Capture the cell that displays the provided text and extract its (X, Y) central coordinate. 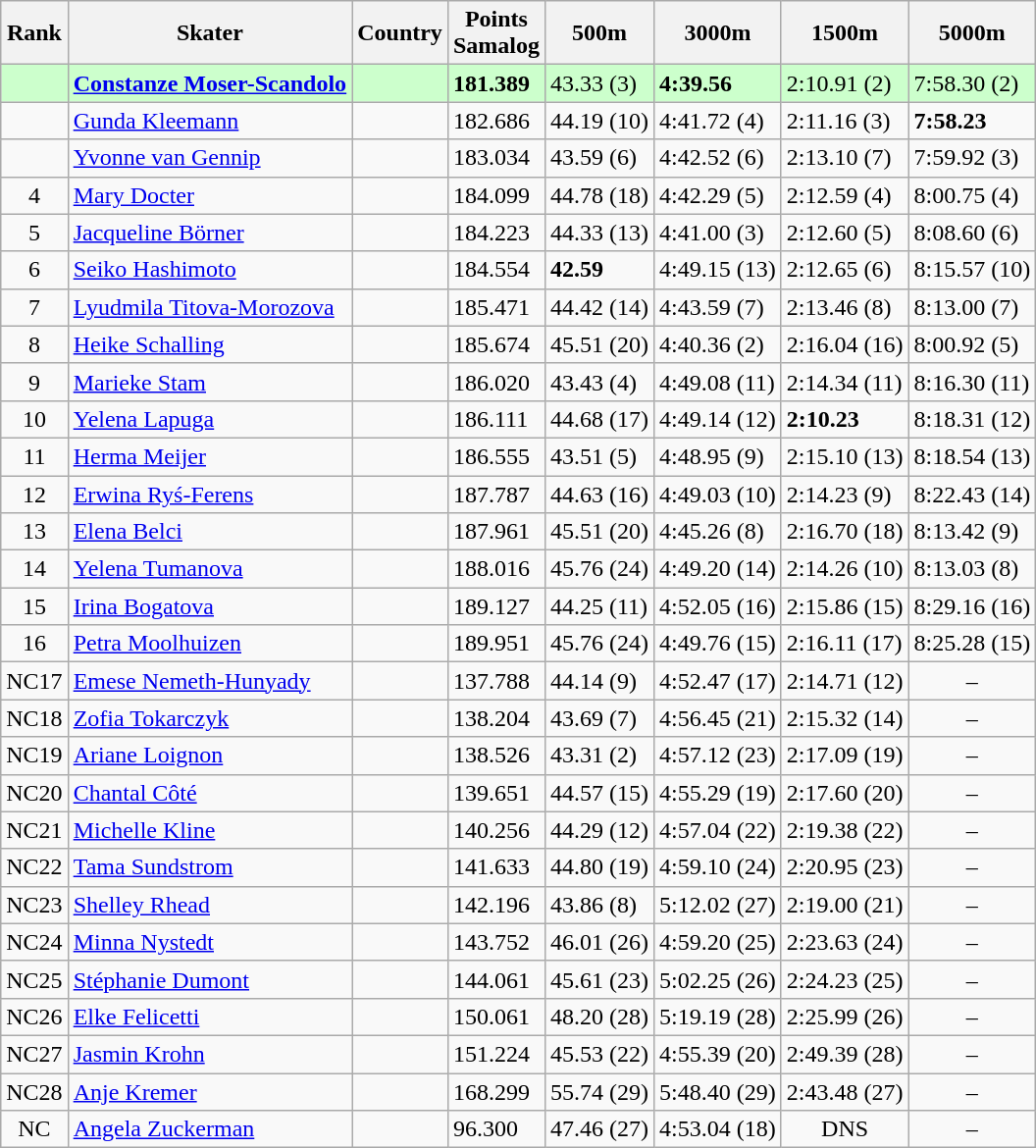
184.223 (496, 233)
4:57.04 (22) (718, 830)
138.204 (496, 718)
5 (34, 233)
2:10.91 (2) (845, 83)
185.674 (496, 344)
4:49.15 (13) (718, 270)
2:23.63 (24) (845, 942)
Yvonne van Gennip (210, 158)
Erwina Ryś-Ferens (210, 494)
3000m (718, 33)
168.299 (496, 1092)
15 (34, 606)
Jasmin Krohn (210, 1054)
Emese Nemeth-Hunyady (210, 681)
144.061 (496, 979)
NC19 (34, 756)
139.651 (496, 793)
11 (34, 456)
10 (34, 419)
43.43 (4) (598, 382)
NC23 (34, 905)
2:12.59 (4) (845, 195)
44.68 (17) (598, 419)
Country (400, 33)
Skater (210, 33)
Chantal Côté (210, 793)
2:16.04 (16) (845, 344)
46.01 (26) (598, 942)
Marieke Stam (210, 382)
140.256 (496, 830)
NC21 (34, 830)
4:49.76 (15) (718, 644)
55.74 (29) (598, 1092)
2:15.86 (15) (845, 606)
Stéphanie Dumont (210, 979)
4:45.26 (8) (718, 532)
1500m (845, 33)
4:43.59 (7) (718, 307)
13 (34, 532)
8:00.92 (5) (972, 344)
4:48.95 (9) (718, 456)
8:25.28 (15) (972, 644)
138.526 (496, 756)
8:16.30 (11) (972, 382)
181.389 (496, 83)
4:59.10 (24) (718, 867)
2:12.65 (6) (845, 270)
5:12.02 (27) (718, 905)
8 (34, 344)
42.59 (598, 270)
96.300 (496, 1129)
8:13.03 (8) (972, 569)
5:19.19 (28) (718, 1017)
8:08.60 (6) (972, 233)
150.061 (496, 1017)
NC18 (34, 718)
184.554 (496, 270)
Tama Sundstrom (210, 867)
Michelle Kline (210, 830)
45.61 (23) (598, 979)
4:57.12 (23) (718, 756)
43.59 (6) (598, 158)
4:52.05 (16) (718, 606)
137.788 (496, 681)
NC (34, 1129)
Heike Schalling (210, 344)
NC24 (34, 942)
2:43.48 (27) (845, 1092)
2:11.16 (3) (845, 121)
Minna Nystedt (210, 942)
2:24.23 (25) (845, 979)
4:49.08 (11) (718, 382)
4:55.29 (19) (718, 793)
44.33 (13) (598, 233)
187.787 (496, 494)
45.53 (22) (598, 1054)
8:00.75 (4) (972, 195)
Ariane Loignon (210, 756)
16 (34, 644)
44.80 (19) (598, 867)
183.034 (496, 158)
7:58.23 (972, 121)
43.69 (7) (598, 718)
2:17.60 (20) (845, 793)
2:13.10 (7) (845, 158)
8:13.00 (7) (972, 307)
Jacqueline Börner (210, 233)
2:20.95 (23) (845, 867)
43.86 (8) (598, 905)
6 (34, 270)
Mary Docter (210, 195)
Elena Belci (210, 532)
Constanze Moser-Scandolo (210, 83)
7:59.92 (3) (972, 158)
2:14.34 (11) (845, 382)
9 (34, 382)
2:12.60 (5) (845, 233)
4:49.20 (14) (718, 569)
Angela Zuckerman (210, 1129)
NC20 (34, 793)
8:18.31 (12) (972, 419)
8:13.42 (9) (972, 532)
186.111 (496, 419)
151.224 (496, 1054)
8:22.43 (14) (972, 494)
189.951 (496, 644)
NC27 (34, 1054)
43.33 (3) (598, 83)
189.127 (496, 606)
44.19 (10) (598, 121)
2:14.71 (12) (845, 681)
8:29.16 (16) (972, 606)
4:42.29 (5) (718, 195)
2:14.23 (9) (845, 494)
44.14 (9) (598, 681)
2:19.00 (21) (845, 905)
4:56.45 (21) (718, 718)
43.31 (2) (598, 756)
NC25 (34, 979)
Seiko Hashimoto (210, 270)
2:14.26 (10) (845, 569)
5:48.40 (29) (718, 1092)
NC22 (34, 867)
Gunda Kleemann (210, 121)
5000m (972, 33)
2:10.23 (845, 419)
186.020 (496, 382)
8:18.54 (13) (972, 456)
Herma Meijer (210, 456)
4:41.00 (3) (718, 233)
143.752 (496, 942)
4:42.52 (6) (718, 158)
Yelena Lapuga (210, 419)
4:39.56 (718, 83)
142.196 (496, 905)
5:02.25 (26) (718, 979)
182.686 (496, 121)
Petra Moolhuizen (210, 644)
2:15.10 (13) (845, 456)
Shelley Rhead (210, 905)
43.51 (5) (598, 456)
2:16.11 (17) (845, 644)
4:40.36 (2) (718, 344)
2:49.39 (28) (845, 1054)
185.471 (496, 307)
12 (34, 494)
NC17 (34, 681)
187.961 (496, 532)
48.20 (28) (598, 1017)
Lyudmila Titova-Morozova (210, 307)
4:49.14 (12) (718, 419)
Zofia Tokarczyk (210, 718)
500m (598, 33)
4:41.72 (4) (718, 121)
7 (34, 307)
2:16.70 (18) (845, 532)
4:52.47 (17) (718, 681)
2:17.09 (19) (845, 756)
2:15.32 (14) (845, 718)
4 (34, 195)
2:19.38 (22) (845, 830)
44.78 (18) (598, 195)
44.29 (12) (598, 830)
44.57 (15) (598, 793)
4:53.04 (18) (718, 1129)
Rank (34, 33)
14 (34, 569)
Irina Bogatova (210, 606)
Points Samalog (496, 33)
184.099 (496, 195)
44.63 (16) (598, 494)
186.555 (496, 456)
4:55.39 (20) (718, 1054)
NC26 (34, 1017)
4:59.20 (25) (718, 942)
Yelena Tumanova (210, 569)
7:58.30 (2) (972, 83)
44.42 (14) (598, 307)
Anje Kremer (210, 1092)
2:25.99 (26) (845, 1017)
188.016 (496, 569)
DNS (845, 1129)
2:13.46 (8) (845, 307)
141.633 (496, 867)
44.25 (11) (598, 606)
47.46 (27) (598, 1129)
Elke Felicetti (210, 1017)
4:49.03 (10) (718, 494)
NC28 (34, 1092)
8:15.57 (10) (972, 270)
